Determine the (x, y) coordinate at the center of the cell enclosing the given text.  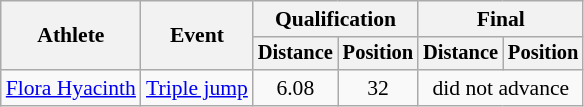
32 (378, 88)
Final (500, 19)
Flora Hyacinth (71, 88)
Qualification (336, 19)
Athlete (71, 36)
Triple jump (197, 88)
did not advance (500, 88)
6.08 (296, 88)
Event (197, 36)
